From the cell containing the given text, extract its center point as [x, y] coordinate. 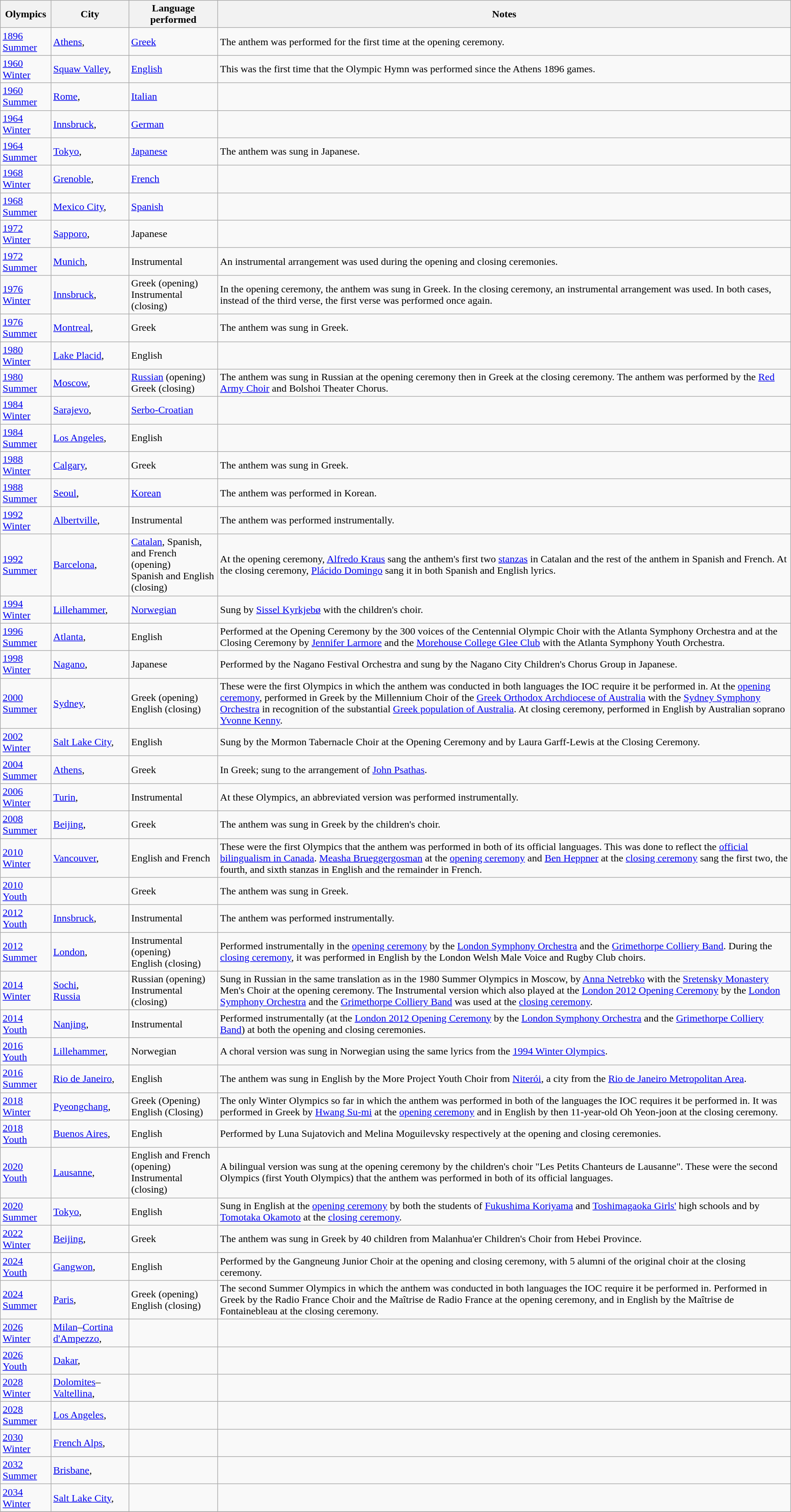
Italian [173, 96]
Sung by Sissel Kyrkjebø with the children's choir. [504, 609]
2024 Summer [26, 1300]
Sochi, Russia [90, 991]
Rio de Janeiro, [90, 1079]
Dolomites–Valtellina, [90, 1388]
Montreal, [90, 328]
2018 Winter [26, 1106]
1998 Winter [26, 664]
Gangwon, [90, 1267]
1976 Winter [26, 294]
Serbo-Croatian [173, 411]
2022 Winter [26, 1239]
Turin, [90, 797]
2030 Winter [26, 1443]
1992 Winter [26, 520]
Brisbane, [90, 1470]
The anthem was sung in Japanese. [504, 151]
2012 Youth [26, 918]
2028 Winter [26, 1388]
French Alps, [90, 1443]
German [173, 124]
Lausanne, [90, 1173]
English and French (opening) Instrumental (closing) [173, 1173]
Language performed [173, 14]
1968 Winter [26, 179]
Korean [173, 493]
French [173, 179]
2016 Summer [26, 1079]
Lake Placid, [90, 355]
Milan–Cortina d'Ampezzo, [90, 1332]
Vancouver, [90, 858]
Sapporo, [90, 234]
An instrumental arrangement was used during the opening and closing ceremonies. [504, 261]
Dakar, [90, 1360]
1994 Winter [26, 609]
Sung by the Mormon Tabernacle Choir at the Opening Ceremony and by Laura Garff-Lewis at the Closing Ceremony. [504, 742]
1896 Summer [26, 41]
The anthem was performed for the first time at the opening ceremony. [504, 41]
2032 Summer [26, 1470]
2014 Youth [26, 1024]
Nanjing, [90, 1024]
2012 Summer [26, 952]
2024 Youth [26, 1267]
Greek (Opening)English (Closing) [173, 1106]
Seoul, [90, 493]
Spanish [173, 206]
Notes [504, 14]
2004 Summer [26, 770]
Russian (opening)Greek (closing) [173, 383]
1960 Winter [26, 69]
1968 Summer [26, 206]
Rome, [90, 96]
2014 Winter [26, 991]
Performed by the Nagano Festival Orchestra and sung by the Nagano City Children's Chorus Group in Japanese. [504, 664]
2026 Youth [26, 1360]
2006 Winter [26, 797]
Sarajevo, [90, 411]
City [90, 14]
1988 Winter [26, 466]
1988 Summer [26, 493]
Pyeongchang, [90, 1106]
Squaw Valley, [90, 69]
1960 Summer [26, 96]
English and French [173, 858]
At these Olympics, an abbreviated version was performed instrumentally. [504, 797]
This was the first time that the Olympic Hymn was performed since the Athens 1896 games. [504, 69]
2020 Youth [26, 1173]
1972 Summer [26, 261]
Munich, [90, 261]
The anthem was performed in Korean. [504, 493]
Buenos Aires, [90, 1134]
Greek (opening)Instrumental (closing) [173, 294]
2028 Summer [26, 1415]
1980 Winter [26, 355]
Mexico City, [90, 206]
The anthem was sung in English by the More Project Youth Choir from Niterói, a city from the Rio de Janeiro Metropolitan Area. [504, 1079]
2026 Winter [26, 1332]
Nagano, [90, 664]
Russian (opening) Instrumental (closing) [173, 991]
Paris, [90, 1300]
1984 Summer [26, 438]
Albertville, [90, 520]
2000 Summer [26, 703]
Performed by Luna Sujatovich and Melina Moguilevsky respectively at the opening and closing ceremonies. [504, 1134]
2020 Summer [26, 1212]
A choral version was sung in Norwegian using the same lyrics from the 1994 Winter Olympics. [504, 1051]
In Greek; sung to the arrangement of John Psathas. [504, 770]
2010 Winter [26, 858]
Sydney, [90, 703]
Atlanta, [90, 637]
The anthem was sung in Greek by 40 children from Malanhua'er Children's Choir from Hebei Province. [504, 1239]
London, [90, 952]
1964 Winter [26, 124]
The anthem was sung in Greek by the children's choir. [504, 825]
Barcelona, [90, 565]
1964 Summer [26, 151]
1984 Winter [26, 411]
Catalan, Spanish, and French (opening) Spanish and English (closing) [173, 565]
Moscow, [90, 383]
Calgary, [90, 466]
2002 Winter [26, 742]
Instrumental (opening) English (closing) [173, 952]
2008 Summer [26, 825]
Olympics [26, 14]
2018 Youth [26, 1134]
2010 Youth [26, 891]
2016 Youth [26, 1051]
1992 Summer [26, 565]
1976 Summer [26, 328]
1980 Summer [26, 383]
1972 Winter [26, 234]
2034 Winter [26, 1498]
Grenoble, [90, 179]
Performed by the Gangneung Junior Choir at the opening and closing ceremony, with 5 alumni of the original choir at the closing ceremony. [504, 1267]
1996 Summer [26, 637]
